From the cell containing the given text, extract its center point as (x, y) coordinate. 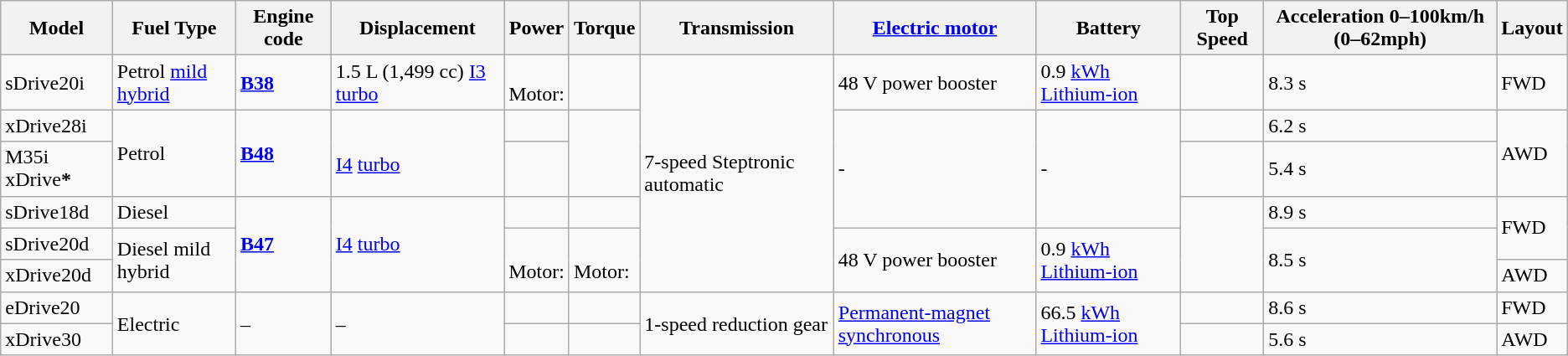
7-speed Steptronic automatic (737, 173)
Engine code (283, 28)
Diesel mild hybrid (174, 260)
Power (537, 28)
B48 (283, 152)
Layout (1533, 28)
8.6 s (1380, 307)
1-speed reduction gear (737, 323)
Fuel Type (174, 28)
Diesel (174, 212)
Transmission (737, 28)
1.5 L (1,499 cc) I3 turbo (417, 82)
B38 (283, 82)
B47 (283, 244)
6.2 s (1380, 126)
Electric motor (935, 28)
Permanent-magnet synchronous (935, 323)
sDrive18d (57, 212)
8.5 s (1380, 260)
Acceleration 0–100km/h (0–62mph) (1380, 28)
sDrive20i (57, 82)
Model (57, 28)
Petrol (174, 152)
8.3 s (1380, 82)
Displacement (417, 28)
xDrive28i (57, 126)
5.6 s (1380, 339)
Battery (1109, 28)
Electric (174, 323)
8.9 s (1380, 212)
5.4 s (1380, 169)
xDrive20d (57, 276)
M35i xDrive* (57, 169)
Petrol mild hybrid (174, 82)
Top Speed (1223, 28)
xDrive30 (57, 339)
sDrive20d (57, 244)
eDrive20 (57, 307)
66.5 kWh Lithium-ion (1109, 323)
Torque (604, 28)
